Locate the cell with the specified text and output its [x, y] center coordinate. 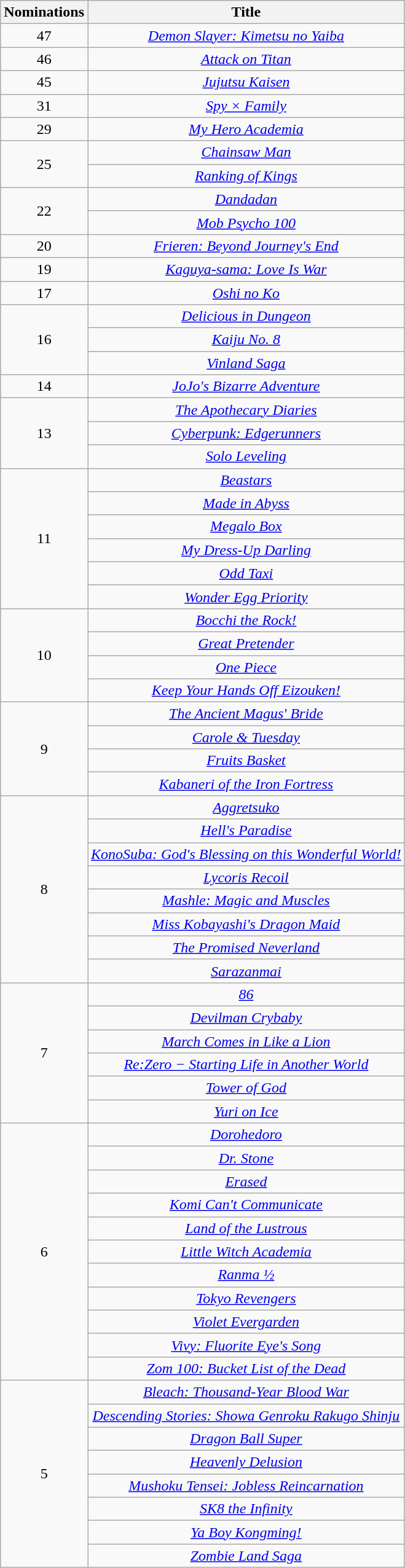
10 [44, 655]
29 [44, 129]
86 [246, 994]
The Apothecary Diaries [246, 410]
Lycoris Recoil [246, 877]
My Dress-Up Darling [246, 550]
Odd Taxi [246, 573]
14 [44, 386]
Vinland Saga [246, 363]
Attack on Titan [246, 59]
Violet Evergarden [246, 1322]
KonoSuba: God's Blessing on this Wonderful World! [246, 854]
Mob Psycho 100 [246, 222]
17 [44, 293]
Dr. Stone [246, 1158]
March Comes in Like a Lion [246, 1041]
Delicious in Dungeon [246, 316]
8 [44, 889]
Sarazanmai [246, 971]
JoJo's Bizarre Adventure [246, 386]
22 [44, 211]
Oshi no Ko [246, 293]
Ya Boy Kongming! [246, 1532]
Ranma ½ [246, 1275]
46 [44, 59]
Ranking of Kings [246, 176]
6 [44, 1252]
Vivy: Fluorite Eye's Song [246, 1345]
Devilman Crybaby [246, 1017]
Great Pretender [246, 643]
Fruits Basket [246, 761]
Miss Kobayashi's Dragon Maid [246, 924]
Aggretsuko [246, 807]
Spy × Family [246, 106]
Dorohedoro [246, 1135]
13 [44, 433]
Kaiju No. 8 [246, 340]
Made in Abyss [246, 503]
Megalo Box [246, 527]
Dragon Ball Super [246, 1439]
Title [246, 12]
Kaguya-sama: Love Is War [246, 269]
Komi Can't Communicate [246, 1205]
Chainsaw Man [246, 152]
45 [44, 82]
Bocchi the Rock! [246, 620]
Mushoku Tensei: Jobless Reincarnation [246, 1486]
20 [44, 246]
Keep Your Hands Off Eizouken! [246, 691]
Frieren: Beyond Journey's End [246, 246]
Descending Stories: Showa Genroku Rakugo Shinju [246, 1415]
SK8 the Infinity [246, 1509]
The Promised Neverland [246, 947]
Beastars [246, 480]
Hell's Paradise [246, 831]
Carole & Tuesday [246, 737]
19 [44, 269]
Dandadan [246, 199]
9 [44, 749]
One Piece [246, 667]
Cyberpunk: Edgerunners [246, 433]
5 [44, 1473]
Solo Leveling [246, 457]
My Hero Academia [246, 129]
7 [44, 1053]
11 [44, 538]
Tower of God [246, 1088]
The Ancient Magus' Bride [246, 714]
Little Witch Academia [246, 1252]
Mashle: Magic and Muscles [246, 901]
Tokyo Revengers [246, 1298]
Bleach: Thousand-Year Blood War [246, 1392]
Zom 100: Bucket List of the Dead [246, 1368]
31 [44, 106]
Wonder Egg Priority [246, 597]
Zombie Land Saga [246, 1556]
16 [44, 340]
47 [44, 36]
Yuri on Ice [246, 1111]
Jujutsu Kaisen [246, 82]
Erased [246, 1182]
Re:Zero − Starting Life in Another World [246, 1065]
Heavenly Delusion [246, 1462]
Land of the Lustrous [246, 1228]
Kabaneri of the Iron Fortress [246, 784]
Demon Slayer: Kimetsu no Yaiba [246, 36]
25 [44, 164]
Nominations [44, 12]
